From the cell containing the given text, extract its center point as (X, Y) coordinate. 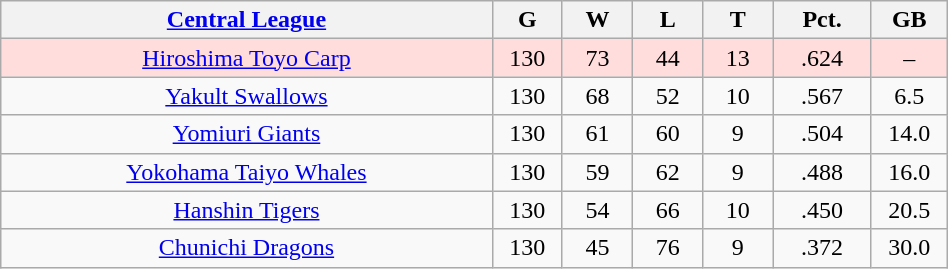
Chunichi Dragons (246, 248)
14.0 (909, 134)
GB (909, 20)
W (597, 20)
30.0 (909, 248)
.450 (822, 210)
.567 (822, 96)
– (909, 58)
54 (597, 210)
L (668, 20)
59 (597, 172)
Pct. (822, 20)
61 (597, 134)
Yokohama Taiyo Whales (246, 172)
45 (597, 248)
66 (668, 210)
.624 (822, 58)
16.0 (909, 172)
73 (597, 58)
68 (597, 96)
62 (668, 172)
13 (738, 58)
.504 (822, 134)
44 (668, 58)
Hanshin Tigers (246, 210)
.488 (822, 172)
Yomiuri Giants (246, 134)
Yakult Swallows (246, 96)
20.5 (909, 210)
.372 (822, 248)
76 (668, 248)
60 (668, 134)
6.5 (909, 96)
52 (668, 96)
Central League (246, 20)
T (738, 20)
G (527, 20)
Hiroshima Toyo Carp (246, 58)
